Output the (X, Y) coordinate of the center of the cell containing the given text.  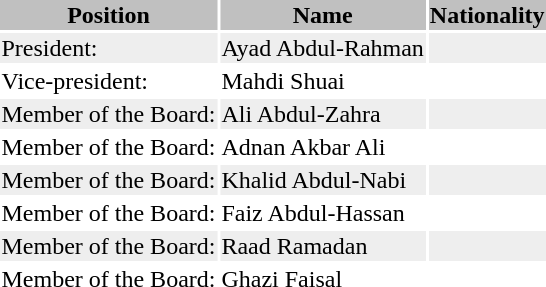
Vice-president: (108, 81)
Khalid Abdul-Nabi (322, 180)
President: (108, 48)
Raad Ramadan (322, 246)
Adnan Akbar Ali (322, 147)
Ali Abdul-Zahra (322, 114)
Ayad Abdul-Rahman (322, 48)
Name (322, 15)
Position (108, 15)
Nationality (487, 15)
Faiz Abdul-Hassan (322, 213)
Mahdi Shuai (322, 81)
